Identify which cell holds the provided text, then report its (X, Y) central coordinate. 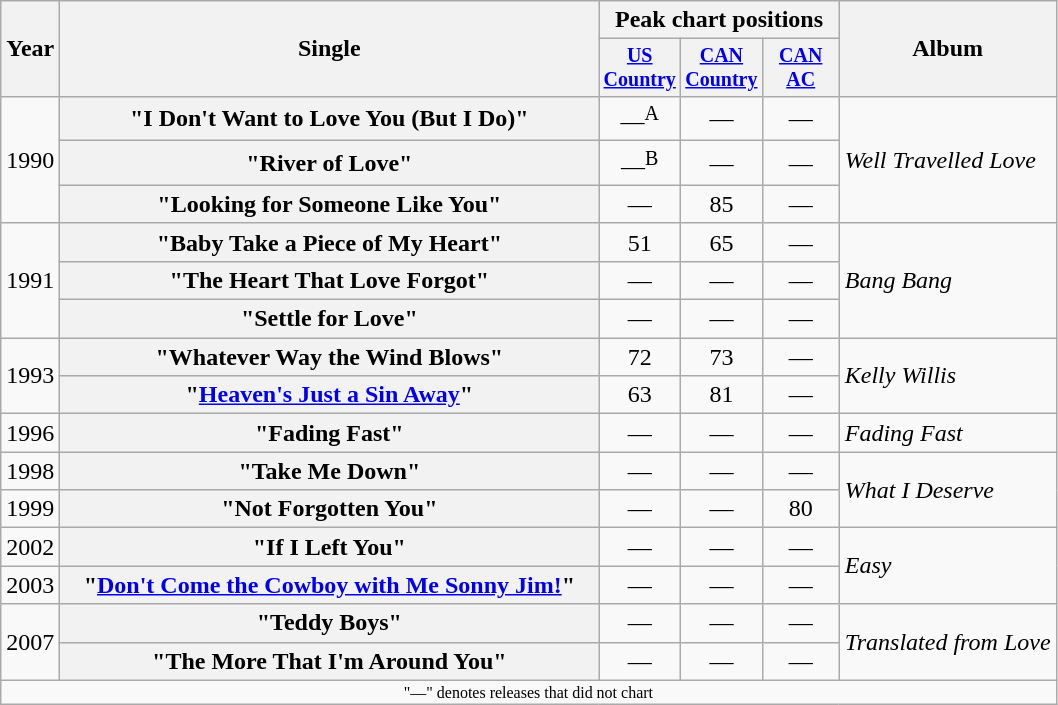
—B (640, 164)
"Take Me Down" (330, 471)
Easy (948, 566)
"Not Forgotten You" (330, 509)
"The More That I'm Around You" (330, 661)
Peak chart positions (719, 20)
"Baby Take a Piece of My Heart" (330, 242)
"Don't Come the Cowboy with Me Sonny Jim!" (330, 585)
1996 (30, 433)
"The Heart That Love Forgot" (330, 281)
65 (722, 242)
"Heaven's Just a Sin Away" (330, 395)
85 (722, 204)
"Looking for Someone Like You" (330, 204)
"Settle for Love" (330, 319)
1991 (30, 280)
Album (948, 49)
1999 (30, 509)
"—" denotes releases that did not chart (528, 692)
Single (330, 49)
CAN Country (722, 68)
Fading Fast (948, 433)
2003 (30, 585)
"I Don't Want to Love You (But I Do)" (330, 118)
73 (722, 357)
Translated from Love (948, 642)
Well Travelled Love (948, 160)
Year (30, 49)
"Fading Fast" (330, 433)
Bang Bang (948, 280)
2007 (30, 642)
"If I Left You" (330, 547)
"Teddy Boys" (330, 623)
2002 (30, 547)
1998 (30, 471)
What I Deserve (948, 490)
US Country (640, 68)
CAN AC (800, 68)
"River of Love" (330, 164)
—A (640, 118)
81 (722, 395)
1993 (30, 376)
63 (640, 395)
51 (640, 242)
72 (640, 357)
Kelly Willis (948, 376)
"Whatever Way the Wind Blows" (330, 357)
1990 (30, 160)
80 (800, 509)
